Search for the cell housing the specified text and yield its (X, Y) center coordinate. 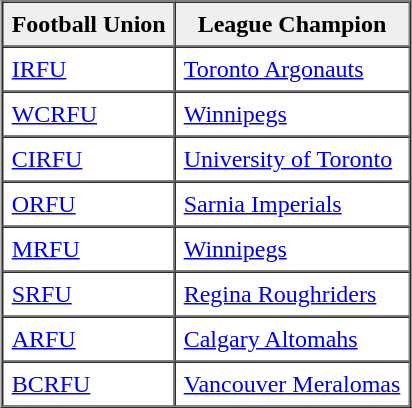
Sarnia Imperials (292, 204)
League Champion (292, 24)
SRFU (89, 294)
ARFU (89, 338)
ORFU (89, 204)
Regina Roughriders (292, 294)
BCRFU (89, 384)
IRFU (89, 68)
University of Toronto (292, 158)
MRFU (89, 248)
Vancouver Meralomas (292, 384)
Football Union (89, 24)
CIRFU (89, 158)
WCRFU (89, 114)
Toronto Argonauts (292, 68)
Calgary Altomahs (292, 338)
